Capture the cell that displays the provided text and extract its [x, y] central coordinate. 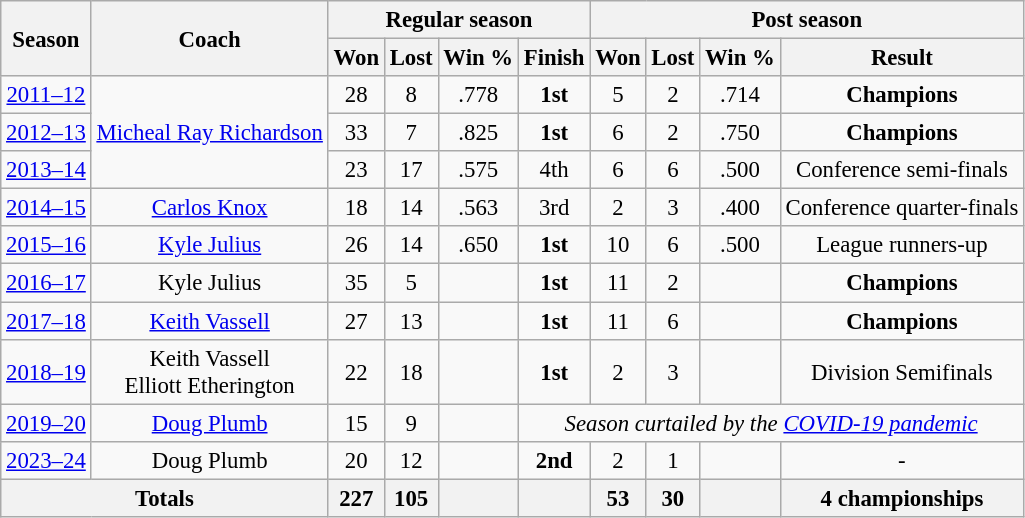
Coach [210, 38]
2011–12 [46, 95]
105 [411, 498]
26 [356, 245]
Season [46, 38]
2nd [554, 460]
53 [618, 498]
13 [411, 321]
2013–14 [46, 170]
2017–18 [46, 321]
4 championships [902, 498]
22 [356, 372]
9 [411, 423]
Keith Vassell [210, 321]
.563 [478, 208]
Finish [554, 58]
23 [356, 170]
2012–13 [46, 133]
.575 [478, 170]
.825 [478, 133]
17 [411, 170]
12 [411, 460]
.778 [478, 95]
3rd [554, 208]
Regular season [459, 20]
Conference semi-finals [902, 170]
7 [411, 133]
28 [356, 95]
.400 [740, 208]
.750 [740, 133]
Keith VassellElliott Etherington [210, 372]
Division Semifinals [902, 372]
20 [356, 460]
Season curtailed by the COVID-19 pandemic [770, 423]
35 [356, 283]
.714 [740, 95]
33 [356, 133]
8 [411, 95]
15 [356, 423]
2015–16 [46, 245]
2019–20 [46, 423]
10 [618, 245]
.650 [478, 245]
Totals [164, 498]
2018–19 [46, 372]
2016–17 [46, 283]
Carlos Knox [210, 208]
Micheal Ray Richardson [210, 132]
4th [554, 170]
30 [673, 498]
Conference quarter-finals [902, 208]
- [902, 460]
2023–24 [46, 460]
227 [356, 498]
1 [673, 460]
League runners-up [902, 245]
Post season [807, 20]
2014–15 [46, 208]
27 [356, 321]
Result [902, 58]
